Output the (X, Y) coordinate of the center of the cell containing the given text.  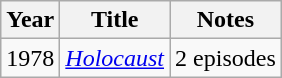
Holocaust (115, 58)
Title (115, 20)
2 episodes (226, 58)
1978 (30, 58)
Notes (226, 20)
Year (30, 20)
